Determine the [X, Y] coordinate at the center of the cell enclosing the given text.  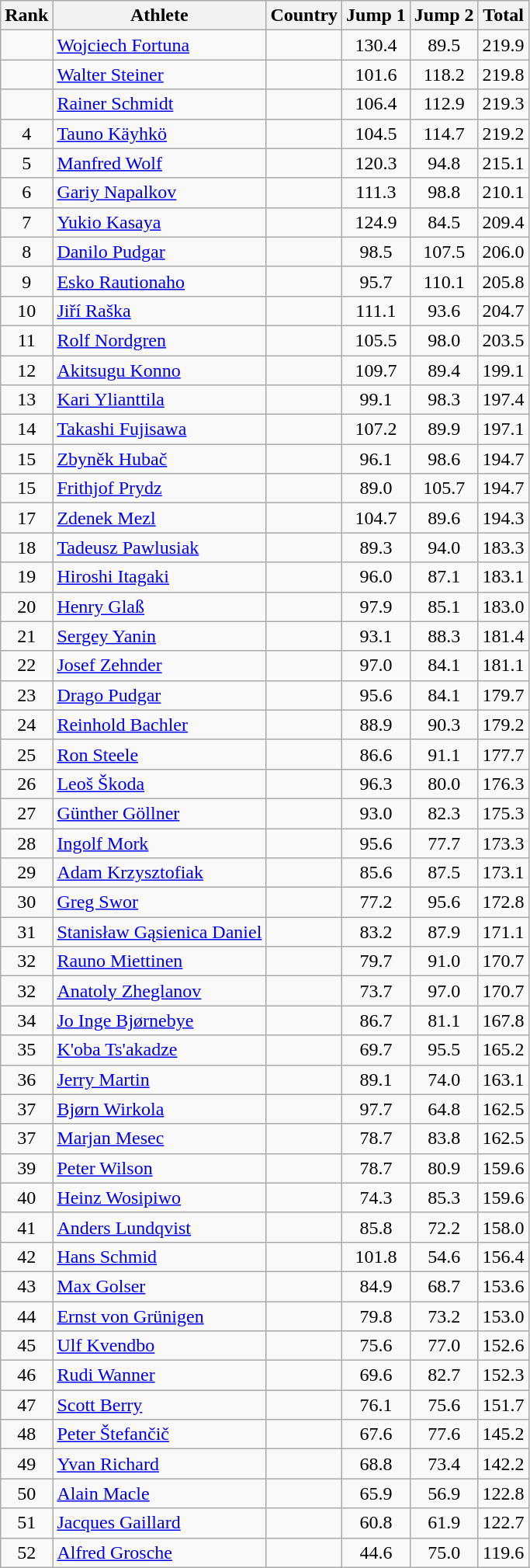
Jump 1 [376, 16]
Rudi Wanner [160, 1375]
8 [26, 252]
87.1 [444, 577]
Heinz Wosipiwo [160, 1198]
46 [26, 1375]
93.0 [376, 813]
81.1 [444, 1020]
Jacques Gaillard [160, 1523]
5 [26, 163]
Rauno Miettinen [160, 961]
85.3 [444, 1198]
Manfred Wolf [160, 163]
44 [26, 1316]
197.4 [503, 400]
7 [26, 222]
Walter Steiner [160, 75]
204.7 [503, 311]
105.7 [444, 488]
41 [26, 1227]
Jiří Raška [160, 311]
181.1 [503, 666]
6 [26, 193]
64.8 [444, 1109]
88.3 [444, 636]
82.3 [444, 813]
4 [26, 134]
89.3 [376, 548]
163.1 [503, 1080]
107.5 [444, 252]
101.6 [376, 75]
Stanisław Gąsienica Daniel [160, 932]
86.7 [376, 1020]
111.3 [376, 193]
45 [26, 1346]
84.5 [444, 222]
152.6 [503, 1346]
Anatoly Zheglanov [160, 991]
Total [503, 16]
87.9 [444, 932]
94.0 [444, 548]
Drago Pudgar [160, 695]
Peter Štefančič [160, 1434]
142.2 [503, 1464]
87.5 [444, 873]
Tauno Käyhkö [160, 134]
12 [26, 370]
114.7 [444, 134]
181.4 [503, 636]
Alain Macle [160, 1493]
Reinhold Bachler [160, 725]
91.1 [444, 754]
43 [26, 1286]
Ingolf Mork [160, 843]
93.6 [444, 311]
79.7 [376, 961]
107.2 [376, 429]
101.8 [376, 1257]
56.9 [444, 1493]
Rank [26, 16]
39 [26, 1168]
79.8 [376, 1316]
98.3 [444, 400]
Adam Krzysztofiak [160, 873]
199.1 [503, 370]
179.2 [503, 725]
86.6 [376, 754]
167.8 [503, 1020]
34 [26, 1020]
89.9 [444, 429]
197.1 [503, 429]
75.0 [444, 1552]
28 [26, 843]
90.3 [444, 725]
97.9 [376, 607]
156.4 [503, 1257]
36 [26, 1080]
Jo Inge Bjørnebye [160, 1020]
110.1 [444, 281]
98.6 [444, 459]
Max Golser [160, 1286]
203.5 [503, 340]
82.7 [444, 1375]
Kari Ylianttila [160, 400]
69.7 [376, 1050]
Anders Lundqvist [160, 1227]
73.4 [444, 1464]
Scott Berry [160, 1405]
219.9 [503, 45]
145.2 [503, 1434]
40 [26, 1198]
151.7 [503, 1405]
96.1 [376, 459]
Ernst von Grünigen [160, 1316]
Greg Swor [160, 902]
158.0 [503, 1227]
97.7 [376, 1109]
9 [26, 281]
104.7 [376, 518]
179.7 [503, 695]
173.1 [503, 873]
Akitsugu Konno [160, 370]
25 [26, 754]
51 [26, 1523]
106.4 [376, 104]
99.1 [376, 400]
31 [26, 932]
13 [26, 400]
Ulf Kvendbo [160, 1346]
194.3 [503, 518]
165.2 [503, 1050]
44.6 [376, 1552]
19 [26, 577]
85.6 [376, 873]
68.8 [376, 1464]
17 [26, 518]
77.6 [444, 1434]
77.2 [376, 902]
Gariy Napalkov [160, 193]
22 [26, 666]
98.8 [444, 193]
Jerry Martin [160, 1080]
26 [26, 784]
172.8 [503, 902]
183.3 [503, 548]
89.4 [444, 370]
112.9 [444, 104]
Takashi Fujisawa [160, 429]
77.0 [444, 1346]
109.7 [376, 370]
95.7 [376, 281]
177.7 [503, 754]
219.3 [503, 104]
21 [26, 636]
23 [26, 695]
175.3 [503, 813]
Tadeusz Pawlusiak [160, 548]
89.5 [444, 45]
68.7 [444, 1286]
24 [26, 725]
118.2 [444, 75]
52 [26, 1552]
205.8 [503, 281]
83.2 [376, 932]
85.1 [444, 607]
Yvan Richard [160, 1464]
Josef Zehnder [160, 666]
Günther Göllner [160, 813]
61.9 [444, 1523]
27 [26, 813]
85.8 [376, 1227]
98.5 [376, 252]
Danilo Pudgar [160, 252]
153.0 [503, 1316]
Zdenek Mezl [160, 518]
18 [26, 548]
Zbyněk Hubač [160, 459]
153.6 [503, 1286]
183.0 [503, 607]
122.7 [503, 1523]
206.0 [503, 252]
80.0 [444, 784]
111.1 [376, 311]
14 [26, 429]
47 [26, 1405]
Bjørn Wirkola [160, 1109]
171.1 [503, 932]
35 [26, 1050]
60.8 [376, 1523]
54.6 [444, 1257]
209.4 [503, 222]
152.3 [503, 1375]
210.1 [503, 193]
48 [26, 1434]
176.3 [503, 784]
104.5 [376, 134]
89.1 [376, 1080]
72.2 [444, 1227]
80.9 [444, 1168]
74.3 [376, 1198]
K'oba Ts'akadze [160, 1050]
73.2 [444, 1316]
Jump 2 [444, 16]
119.6 [503, 1552]
10 [26, 311]
Frithjof Prydz [160, 488]
96.0 [376, 577]
173.3 [503, 843]
219.2 [503, 134]
95.5 [444, 1050]
50 [26, 1493]
89.6 [444, 518]
89.0 [376, 488]
84.9 [376, 1286]
88.9 [376, 725]
42 [26, 1257]
11 [26, 340]
Alfred Grosche [160, 1552]
49 [26, 1464]
Country [304, 16]
74.0 [444, 1080]
122.8 [503, 1493]
98.0 [444, 340]
Marjan Mesec [160, 1139]
Leoš Škoda [160, 784]
20 [26, 607]
91.0 [444, 961]
120.3 [376, 163]
Henry Glaß [160, 607]
130.4 [376, 45]
Rainer Schmidt [160, 104]
Sergey Yanin [160, 636]
Esko Rautionaho [160, 281]
124.9 [376, 222]
Ron Steele [160, 754]
219.8 [503, 75]
215.1 [503, 163]
105.5 [376, 340]
65.9 [376, 1493]
Yukio Kasaya [160, 222]
77.7 [444, 843]
96.3 [376, 784]
Rolf Nordgren [160, 340]
67.6 [376, 1434]
29 [26, 873]
73.7 [376, 991]
Athlete [160, 16]
Hiroshi Itagaki [160, 577]
30 [26, 902]
69.6 [376, 1375]
183.1 [503, 577]
83.8 [444, 1139]
76.1 [376, 1405]
94.8 [444, 163]
93.1 [376, 636]
Hans Schmid [160, 1257]
Peter Wilson [160, 1168]
Wojciech Fortuna [160, 45]
